Output the (X, Y) coordinate of the center of the cell containing the given text.  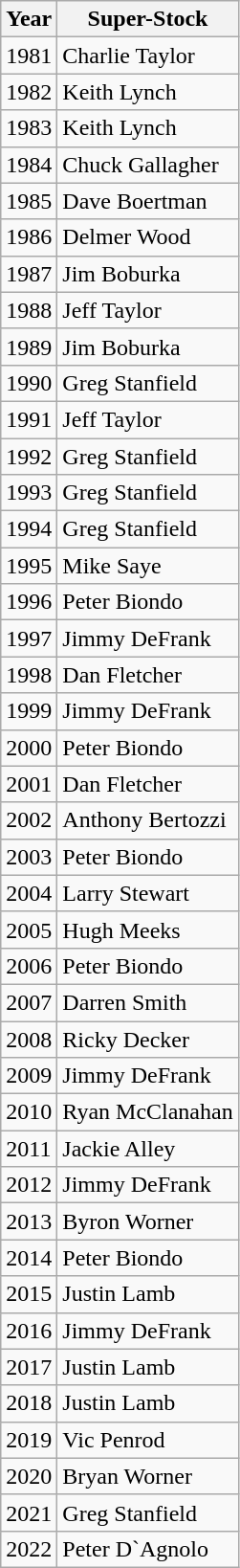
Ricky Decker (147, 1039)
2010 (29, 1112)
Hugh Meeks (147, 930)
2002 (29, 820)
2020 (29, 1476)
Peter D`Agnolo (147, 1549)
Larry Stewart (147, 893)
1986 (29, 237)
1990 (29, 383)
1983 (29, 128)
2003 (29, 857)
1995 (29, 566)
Dave Boertman (147, 201)
1985 (29, 201)
2011 (29, 1149)
2017 (29, 1367)
2013 (29, 1221)
2007 (29, 1002)
Bryan Worner (147, 1476)
2022 (29, 1549)
2014 (29, 1258)
1982 (29, 92)
2016 (29, 1331)
Year (29, 19)
Ryan McClanahan (147, 1112)
2019 (29, 1440)
1988 (29, 310)
Mike Saye (147, 566)
1984 (29, 165)
2021 (29, 1512)
1987 (29, 274)
2000 (29, 748)
1996 (29, 602)
Delmer Wood (147, 237)
1981 (29, 56)
1991 (29, 419)
Chuck Gallagher (147, 165)
2018 (29, 1403)
1993 (29, 493)
1992 (29, 457)
Byron Worner (147, 1221)
Jackie Alley (147, 1149)
2008 (29, 1039)
Darren Smith (147, 1002)
Super-Stock (147, 19)
2015 (29, 1294)
Vic Penrod (147, 1440)
1997 (29, 638)
1994 (29, 529)
Charlie Taylor (147, 56)
2012 (29, 1185)
1998 (29, 675)
1999 (29, 711)
Anthony Bertozzi (147, 820)
1989 (29, 347)
2004 (29, 893)
2001 (29, 784)
2006 (29, 966)
2009 (29, 1076)
2005 (29, 930)
